Return [x, y] of the center of cell containing provided text 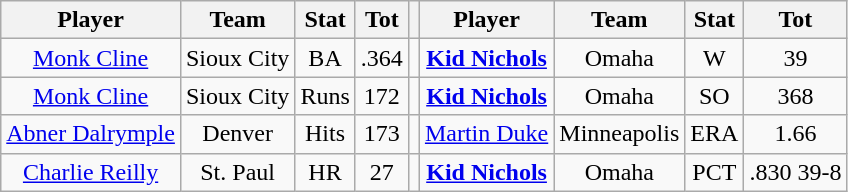
Abner Dalrymple [91, 134]
Martin Duke [486, 134]
27 [382, 172]
368 [796, 96]
SO [714, 96]
173 [382, 134]
St. Paul [237, 172]
39 [796, 58]
HR [325, 172]
BA [325, 58]
Runs [325, 96]
1.66 [796, 134]
Minneapolis [620, 134]
172 [382, 96]
Denver [237, 134]
PCT [714, 172]
Hits [325, 134]
ERA [714, 134]
Charlie Reilly [91, 172]
W [714, 58]
.364 [382, 58]
.830 39-8 [796, 172]
